For the text-containing cell, return its midpoint in (x, y) coordinate format. 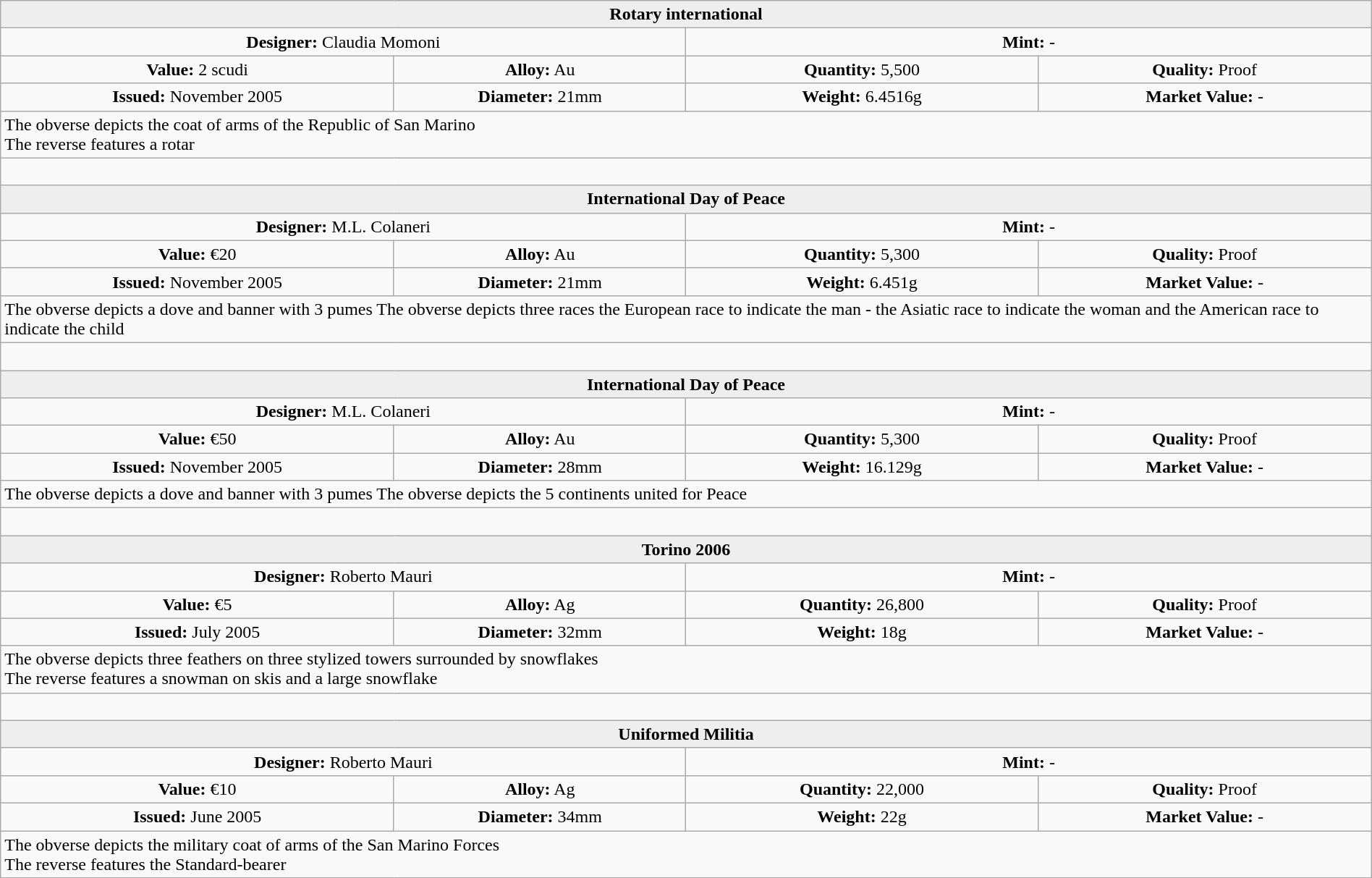
Quantity: 22,000 (862, 789)
Weight: 18g (862, 632)
Weight: 6.4516g (862, 97)
Torino 2006 (686, 549)
Value: 2 scudi (198, 69)
Diameter: 32mm (540, 632)
Weight: 22g (862, 816)
Weight: 6.451g (862, 282)
Value: €20 (198, 254)
Value: €50 (198, 439)
The obverse depicts the military coat of arms of the San Marino ForcesThe reverse features the Standard-bearer (686, 854)
Rotary international (686, 14)
The obverse depicts three feathers on three stylized towers surrounded by snowflakesThe reverse features a snowman on skis and a large snowflake (686, 669)
Designer: Claudia Momoni (343, 42)
Issued: July 2005 (198, 632)
Value: €5 (198, 604)
Uniformed Militia (686, 734)
The obverse depicts a dove and banner with 3 pumes The obverse depicts the 5 continents united for Peace (686, 494)
Value: €10 (198, 789)
Quantity: 5,500 (862, 69)
Quantity: 26,800 (862, 604)
Diameter: 28mm (540, 467)
Issued: June 2005 (198, 816)
The obverse depicts the coat of arms of the Republic of San MarinoThe reverse features a rotar (686, 135)
Diameter: 34mm (540, 816)
Weight: 16.129g (862, 467)
